Detect which cell encompasses the target text, then output its [x, y] center coordinate. 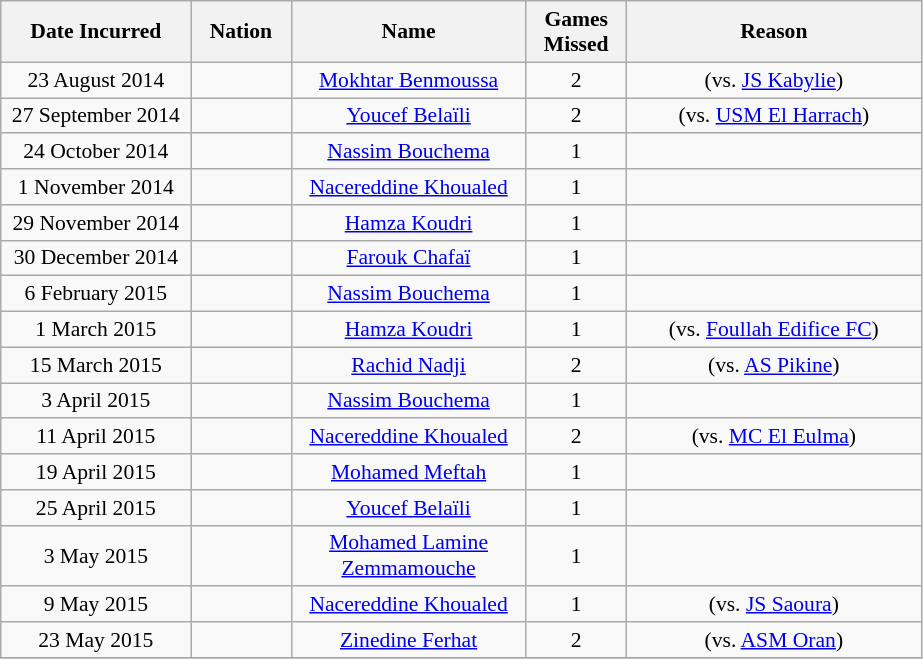
Games Missed [576, 32]
Reason [774, 32]
24 October 2014 [96, 152]
(vs. MC El Eulma) [774, 437]
11 April 2015 [96, 437]
Mokhtar Benmoussa [408, 80]
3 April 2015 [96, 401]
15 March 2015 [96, 365]
3 May 2015 [96, 556]
(vs. ASM Oran) [774, 640]
Date Incurred [96, 32]
23 May 2015 [96, 640]
Mohamed Meftah [408, 472]
25 April 2015 [96, 508]
Nation [241, 32]
29 November 2014 [96, 223]
Rachid Nadji [408, 365]
1 November 2014 [96, 187]
23 August 2014 [96, 80]
Farouk Chafaï [408, 258]
(vs. USM El Harrach) [774, 116]
19 April 2015 [96, 472]
Name [408, 32]
Zinedine Ferhat [408, 640]
(vs. JS Saoura) [774, 605]
6 February 2015 [96, 294]
Mohamed Lamine Zemmamouche [408, 556]
27 September 2014 [96, 116]
(vs. AS Pikine) [774, 365]
9 May 2015 [96, 605]
1 March 2015 [96, 330]
30 December 2014 [96, 258]
(vs. JS Kabylie) [774, 80]
(vs. Foullah Edifice FC) [774, 330]
